Scan for the cell matching the given text and deliver its (X, Y) coordinate at center. 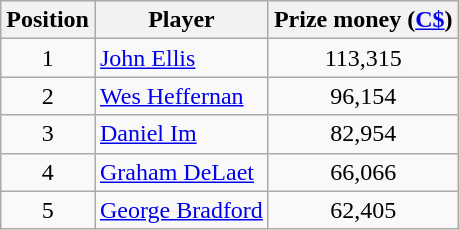
Position (48, 20)
96,154 (363, 96)
John Ellis (181, 58)
George Bradford (181, 210)
3 (48, 134)
Player (181, 20)
Graham DeLaet (181, 172)
62,405 (363, 210)
82,954 (363, 134)
113,315 (363, 58)
5 (48, 210)
Prize money (C$) (363, 20)
Daniel Im (181, 134)
Wes Heffernan (181, 96)
4 (48, 172)
66,066 (363, 172)
1 (48, 58)
2 (48, 96)
